Return (x, y) of the center of cell containing provided text 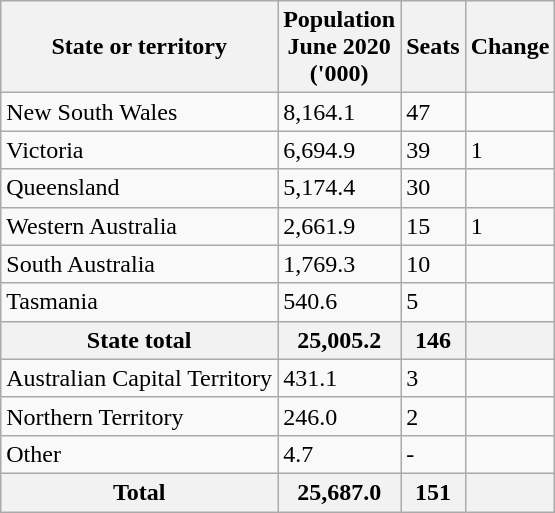
South Australia (140, 264)
30 (433, 188)
Change (510, 47)
State or territory (140, 47)
2,661.9 (340, 226)
Northern Territory (140, 416)
New South Wales (140, 112)
5,174.4 (340, 188)
Victoria (140, 150)
10 (433, 264)
47 (433, 112)
Western Australia (140, 226)
146 (433, 340)
Total (140, 492)
State total (140, 340)
25,005.2 (340, 340)
4.7 (340, 454)
1,769.3 (340, 264)
8,164.1 (340, 112)
Other (140, 454)
151 (433, 492)
Queensland (140, 188)
39 (433, 150)
Tasmania (140, 302)
Australian Capital Territory (140, 378)
- (433, 454)
15 (433, 226)
3 (433, 378)
431.1 (340, 378)
246.0 (340, 416)
Population June 2020('000) (340, 47)
Seats (433, 47)
540.6 (340, 302)
6,694.9 (340, 150)
25,687.0 (340, 492)
5 (433, 302)
2 (433, 416)
